Determine the [x, y] coordinate at the center of the cell enclosing the given text.  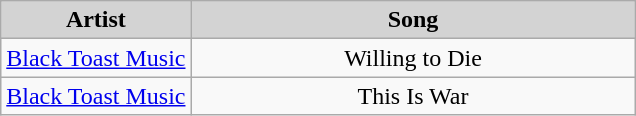
This Is War [413, 96]
Willing to Die [413, 58]
Artist [96, 20]
Song [413, 20]
